Provide the (X, Y) coordinate of the cell's center where the given text is located.  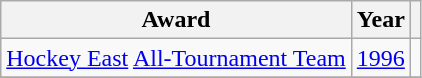
Year (380, 20)
Hockey East All-Tournament Team (176, 58)
1996 (380, 58)
Award (176, 20)
